From the cell containing the given text, extract its center point as (x, y) coordinate. 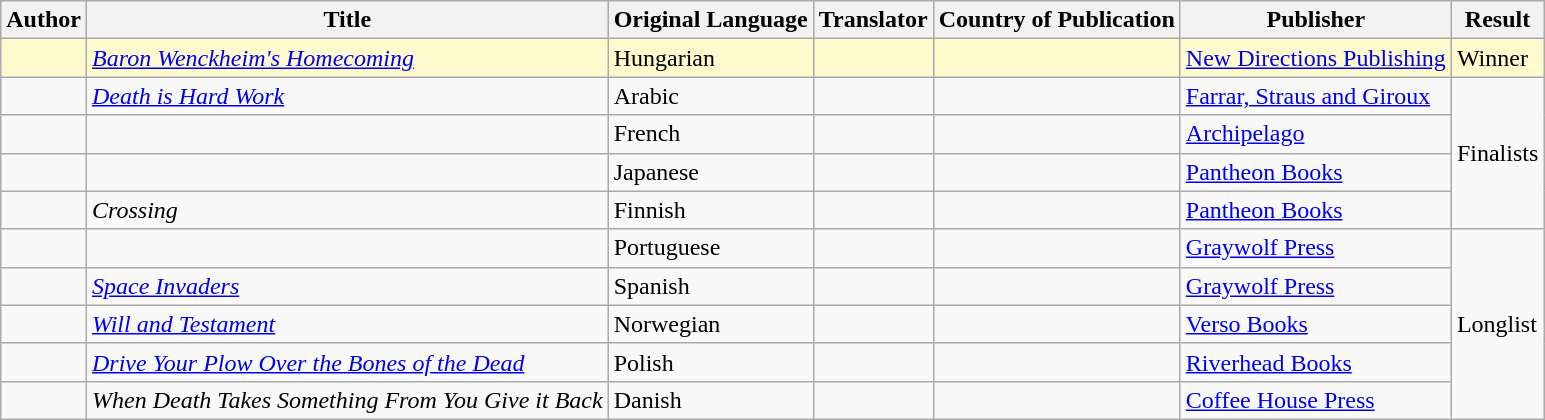
Drive Your Plow Over the Bones of the Dead (347, 362)
Norwegian (710, 324)
Author (44, 20)
Arabic (710, 96)
Crossing (347, 210)
Archipelago (1316, 134)
Verso Books (1316, 324)
Spanish (710, 286)
Title (347, 20)
Finalists (1497, 153)
Danish (710, 400)
Original Language (710, 20)
Coffee House Press (1316, 400)
Death is Hard Work (347, 96)
Finnish (710, 210)
Winner (1497, 58)
Space Invaders (347, 286)
Polish (710, 362)
Portuguese (710, 248)
Farrar, Straus and Giroux (1316, 96)
When Death Takes Something From You Give it Back (347, 400)
Hungarian (710, 58)
New Directions Publishing (1316, 58)
Will and Testament (347, 324)
Translator (873, 20)
Japanese (710, 172)
French (710, 134)
Result (1497, 20)
Riverhead Books (1316, 362)
Publisher (1316, 20)
Longlist (1497, 324)
Country of Publication (1056, 20)
Baron Wenckheim's Homecoming (347, 58)
